For the text-containing cell, return its midpoint in (X, Y) coordinate format. 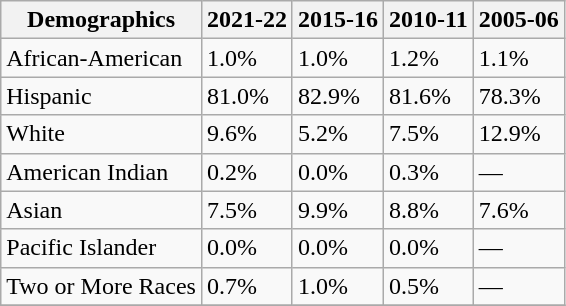
2021-22 (246, 20)
0.5% (429, 286)
7.6% (518, 210)
0.3% (429, 172)
2015-16 (338, 20)
81.0% (246, 96)
82.9% (338, 96)
0.2% (246, 172)
Hispanic (102, 96)
Demographics (102, 20)
78.3% (518, 96)
8.8% (429, 210)
2010-11 (429, 20)
2005-06 (518, 20)
0.7% (246, 286)
9.9% (338, 210)
Two or More Races (102, 286)
Asian (102, 210)
African-American (102, 58)
1.1% (518, 58)
White (102, 134)
5.2% (338, 134)
81.6% (429, 96)
American Indian (102, 172)
1.2% (429, 58)
12.9% (518, 134)
Pacific Islander (102, 248)
9.6% (246, 134)
